For the text-containing cell, return its midpoint in (X, Y) coordinate format. 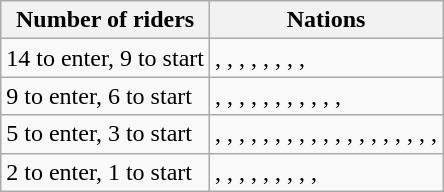
, , , , , , , , , , , , , , , , , , , (326, 134)
9 to enter, 6 to start (106, 96)
14 to enter, 9 to start (106, 58)
, , , , , , , , (326, 58)
Number of riders (106, 20)
2 to enter, 1 to start (106, 172)
, , , , , , , , , , , (326, 96)
Nations (326, 20)
, , , , , , , , , (326, 172)
5 to enter, 3 to start (106, 134)
